For the text-containing cell, return its midpoint in [X, Y] coordinate format. 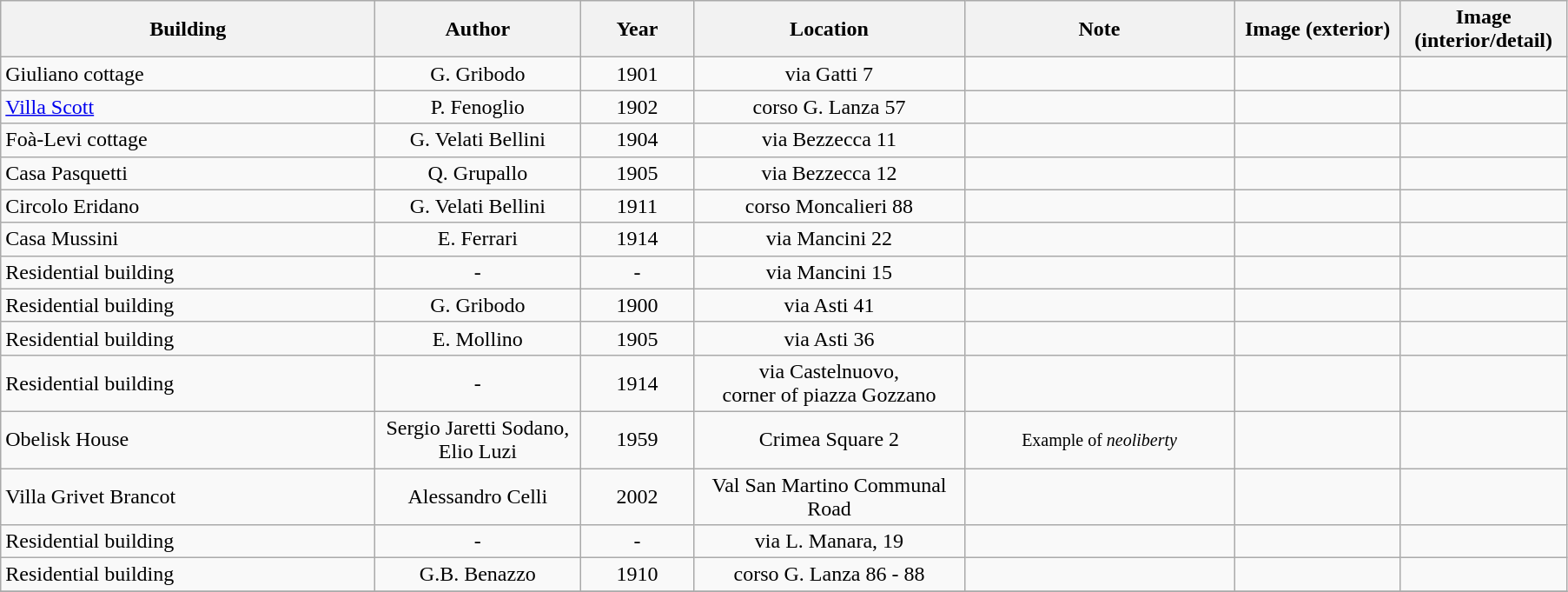
via Bezzecca 11 [829, 140]
via L. Manara, 19 [829, 542]
Note [1100, 30]
1902 [638, 107]
Villa Scott [188, 107]
Foà-Levi cottage [188, 140]
2002 [638, 496]
via Mancini 15 [829, 272]
Example of neoliberty [1100, 440]
Image (interior/detail) [1484, 30]
1910 [638, 575]
Author [478, 30]
Giuliano cottage [188, 74]
via Gatti 7 [829, 74]
1901 [638, 74]
Circolo Eridano [188, 206]
Location [829, 30]
1904 [638, 140]
Obelisk House [188, 440]
Alessandro Celli [478, 496]
Crimea Square 2 [829, 440]
Casa Mussini [188, 239]
Q. Grupallo [478, 173]
1900 [638, 305]
via Asti 36 [829, 338]
corso Moncalieri 88 [829, 206]
via Castelnuovo,corner of piazza Gozzano [829, 382]
Sergio Jaretti Sodano, Elio Luzi [478, 440]
G.B. Benazzo [478, 575]
via Mancini 22 [829, 239]
via Asti 41 [829, 305]
P. Fenoglio [478, 107]
via Bezzecca 12 [829, 173]
E. Ferrari [478, 239]
Image (exterior) [1317, 30]
1959 [638, 440]
Val San Martino Communal Road [829, 496]
corso G. Lanza 57 [829, 107]
E. Mollino [478, 338]
corso G. Lanza 86 - 88 [829, 575]
1911 [638, 206]
Year [638, 30]
Building [188, 30]
Casa Pasquetti [188, 173]
Villa Grivet Brancot [188, 496]
